Locate the cell with the specified text and output its (x, y) center coordinate. 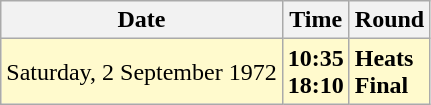
Time (316, 20)
HeatsFinal (389, 72)
10:3518:10 (316, 72)
Round (389, 20)
Date (142, 20)
Saturday, 2 September 1972 (142, 72)
